Find where the given text appears and provide that cell's center as (X, Y) coordinate. 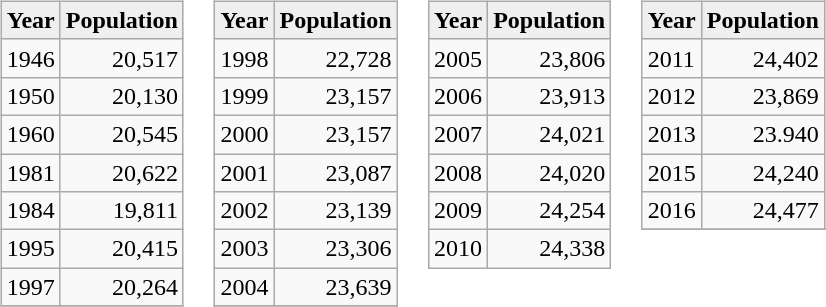
2003 (244, 249)
2005 (458, 58)
1997 (30, 287)
20,545 (122, 134)
23,087 (336, 173)
1960 (30, 134)
24,240 (762, 173)
1950 (30, 96)
23,639 (336, 287)
2001 (244, 173)
2011 (672, 58)
24,020 (550, 173)
22,728 (336, 58)
20,130 (122, 96)
2006 (458, 96)
23,913 (550, 96)
20,415 (122, 249)
19,811 (122, 211)
2012 (672, 96)
2010 (458, 249)
24,254 (550, 211)
20,517 (122, 58)
2008 (458, 173)
2000 (244, 134)
23.940 (762, 134)
20,622 (122, 173)
1998 (244, 58)
2002 (244, 211)
24,477 (762, 211)
24,021 (550, 134)
1984 (30, 211)
1995 (30, 249)
2009 (458, 211)
2016 (672, 211)
2013 (672, 134)
23,806 (550, 58)
23,869 (762, 96)
1999 (244, 96)
20,264 (122, 287)
2015 (672, 173)
23,139 (336, 211)
24,338 (550, 249)
2007 (458, 134)
2004 (244, 287)
1946 (30, 58)
23,306 (336, 249)
1981 (30, 173)
24,402 (762, 58)
